From the cell containing the given text, extract its center point as (x, y) coordinate. 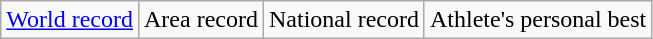
World record (70, 20)
Area record (200, 20)
Athlete's personal best (538, 20)
National record (344, 20)
